Detect which cell encompasses the target text, then output its [X, Y] center coordinate. 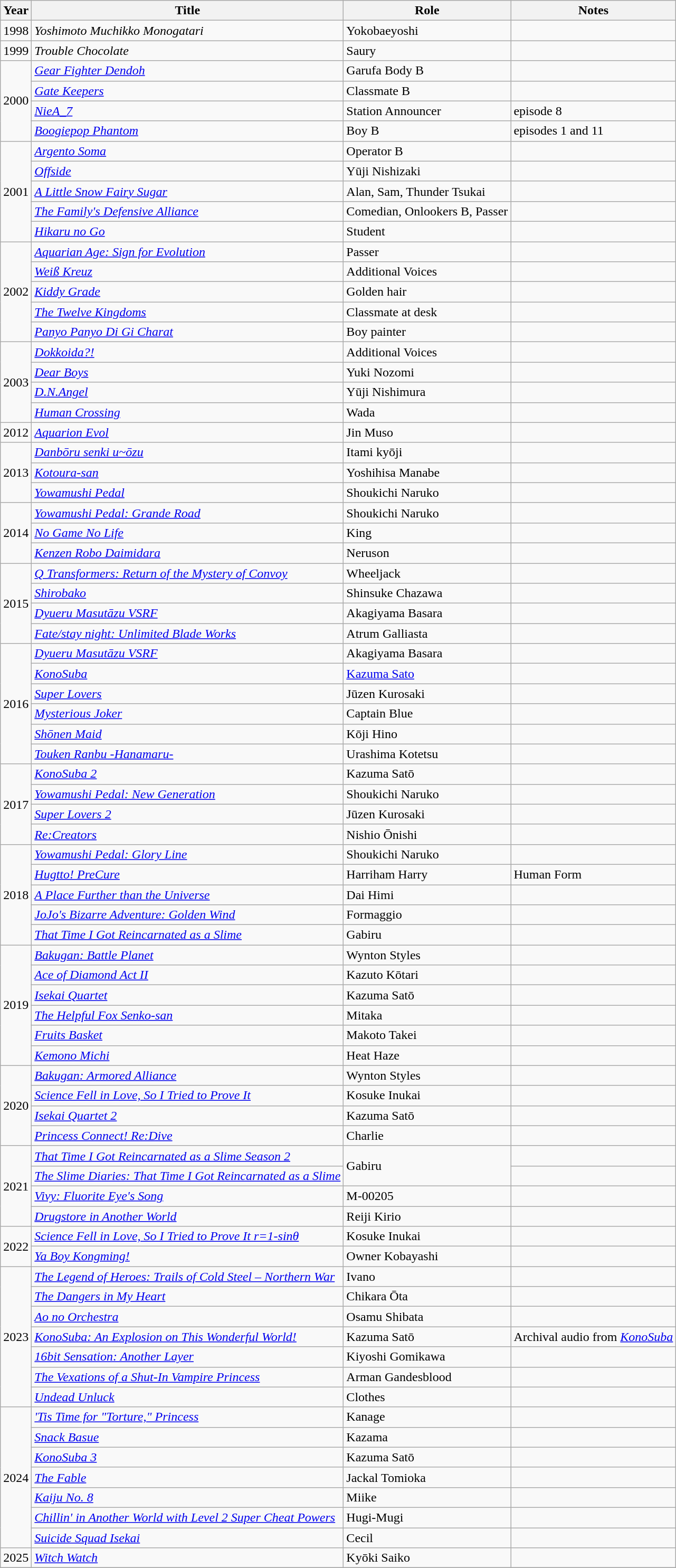
Kanage [427, 1417]
Reiji Kirio [427, 1216]
Kōji Hino [427, 734]
2012 [16, 432]
Formaggio [427, 915]
2023 [16, 1337]
Trouble Chocolate [188, 51]
Yokobaeyoshi [427, 31]
Hugi-Mugi [427, 1517]
Kenzen Robo Daimidara [188, 553]
Notes [593, 11]
Bakugan: Armored Alliance [188, 1075]
Boy painter [427, 332]
Yowamushi Pedal [188, 493]
Chikara Ōta [427, 1297]
No Game No Life [188, 533]
Offside [188, 171]
Charlie [427, 1136]
Re:Creators [188, 834]
Saury [427, 51]
2014 [16, 533]
Title [188, 11]
2013 [16, 473]
Makoto Takei [427, 1035]
Captain Blue [427, 714]
Jin Muso [427, 432]
That Time I Got Reincarnated as a Slime Season 2 [188, 1156]
Student [427, 231]
Vivy: Fluorite Eye's Song [188, 1196]
Boy B [427, 131]
The Family's Defensive Alliance [188, 211]
2024 [16, 1477]
Suicide Squad Isekai [188, 1538]
Super Lovers [188, 694]
Gate Keepers [188, 91]
Super Lovers 2 [188, 814]
Ya Boy Kongming! [188, 1257]
Osamu Shibata [427, 1317]
Yowamushi Pedal: Grande Road [188, 513]
Yowamushi Pedal: New Generation [188, 794]
Kiyoshi Gomikawa [427, 1357]
Mitaka [427, 1015]
2021 [16, 1186]
Urashima Kotetsu [427, 754]
Danbōru senki u~ōzu [188, 452]
The Helpful Fox Senko-san [188, 1015]
Classmate B [427, 91]
Role [427, 11]
Gear Fighter Dendoh [188, 71]
Kotoura-san [188, 473]
Dokkoida?! [188, 352]
The Fable [188, 1477]
2017 [16, 804]
Jackal Tomioka [427, 1477]
'Tis Time for "Torture," Princess [188, 1417]
Passer [427, 252]
Yoshimoto Muchikko Monogatari [188, 31]
Operator B [427, 151]
Hikaru no Go [188, 231]
KonoSuba: An Explosion on This Wonderful World! [188, 1337]
2003 [16, 382]
Yuki Nozomi [427, 372]
Kazama [427, 1437]
2001 [16, 191]
episodes 1 and 11 [593, 131]
The Legend of Heroes: Trails of Cold Steel – Northern War [188, 1277]
Heat Haze [427, 1055]
1999 [16, 51]
Weiß Kreuz [188, 272]
Chillin' in Another World with Level 2 Super Cheat Powers [188, 1517]
Nishio Ōnishi [427, 834]
Human Form [593, 874]
Isekai Quartet [188, 995]
Yūji Nishimura [427, 392]
Ao no Orchestra [188, 1317]
Isekai Quartet 2 [188, 1116]
Kazuma Sato [427, 674]
Ace of Diamond Act II [188, 975]
Mysterious Joker [188, 714]
Panyo Panyo Di Gi Charat [188, 332]
Yoshihisa Manabe [427, 473]
Shirobako [188, 593]
episode 8 [593, 111]
Undead Unluck [188, 1397]
Classmate at desk [427, 312]
2022 [16, 1246]
King [427, 533]
Shōnen Maid [188, 734]
Witch Watch [188, 1558]
Cecil [427, 1538]
The Slime Diaries: That Time I Got Reincarnated as a Slime [188, 1176]
Dear Boys [188, 372]
Miike [427, 1497]
16bit Sensation: Another Layer [188, 1357]
2002 [16, 292]
Aquarian Age: Sign for Evolution [188, 252]
The Vexations of a Shut-In Vampire Princess [188, 1377]
KonoSuba [188, 674]
2000 [16, 101]
Atrum Galliasta [427, 634]
Yowamushi Pedal: Glory Line [188, 854]
Shinsuke Chazawa [427, 593]
Harriham Harry [427, 874]
Wheeljack [427, 573]
That Time I Got Reincarnated as a Slime [188, 935]
Owner Kobayashi [427, 1257]
2016 [16, 704]
Wada [427, 412]
Aquarion Evol [188, 432]
Kazuto Kōtari [427, 975]
M-00205 [427, 1196]
Princess Connect! Re:Dive [188, 1136]
KonoSuba 2 [188, 774]
Dai Himi [427, 895]
1998 [16, 31]
Fruits Basket [188, 1035]
Comedian, Onlookers B, Passer [427, 211]
Science Fell in Love, So I Tried to Prove It [188, 1095]
Clothes [427, 1397]
2020 [16, 1106]
Science Fell in Love, So I Tried to Prove It r=1-sinθ [188, 1236]
Kiddy Grade [188, 292]
Hugtto! PreCure [188, 874]
JoJo's Bizarre Adventure: Golden Wind [188, 915]
Bakugan: Battle Planet [188, 955]
Snack Basue [188, 1437]
Argento Soma [188, 151]
Yūji Nishizaki [427, 171]
Drugstore in Another World [188, 1216]
Arman Gandesblood [427, 1377]
Boogiepop Phantom [188, 131]
Ivano [427, 1277]
D.N.Angel [188, 392]
Kemono Michi [188, 1055]
Garufa Body B [427, 71]
Archival audio from KonoSuba [593, 1337]
KonoSuba 3 [188, 1457]
Kyōki Saiko [427, 1558]
Fate/stay night: Unlimited Blade Works [188, 634]
Itami kyōji [427, 452]
2019 [16, 1005]
Kaiju No. 8 [188, 1497]
Neruson [427, 553]
The Dangers in My Heart [188, 1297]
Q Transformers: Return of the Mystery of Convoy [188, 573]
2018 [16, 894]
NieA_7 [188, 111]
Year [16, 11]
2015 [16, 603]
Alan, Sam, Thunder Tsukai [427, 191]
2025 [16, 1558]
A Little Snow Fairy Sugar [188, 191]
Station Announcer [427, 111]
The Twelve Kingdoms [188, 312]
A Place Further than the Universe [188, 895]
Touken Ranbu -Hanamaru- [188, 754]
Human Crossing [188, 412]
Golden hair [427, 292]
